Extract the [x, y] coordinate from the center of the cell holding the provided text.  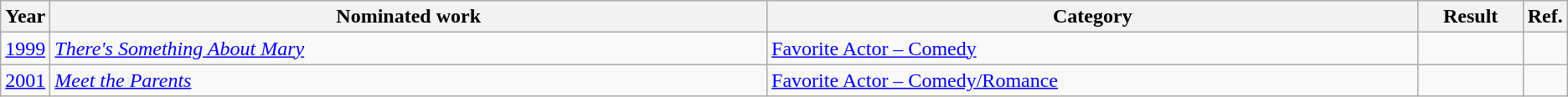
There's Something About Mary [409, 48]
Ref. [1545, 17]
2001 [25, 80]
Result [1471, 17]
Nominated work [409, 17]
Meet the Parents [409, 80]
Favorite Actor – Comedy [1093, 48]
Category [1093, 17]
1999 [25, 48]
Favorite Actor – Comedy/Romance [1093, 80]
Year [25, 17]
